Determine the [x, y] coordinate at the center of the cell enclosing the given text.  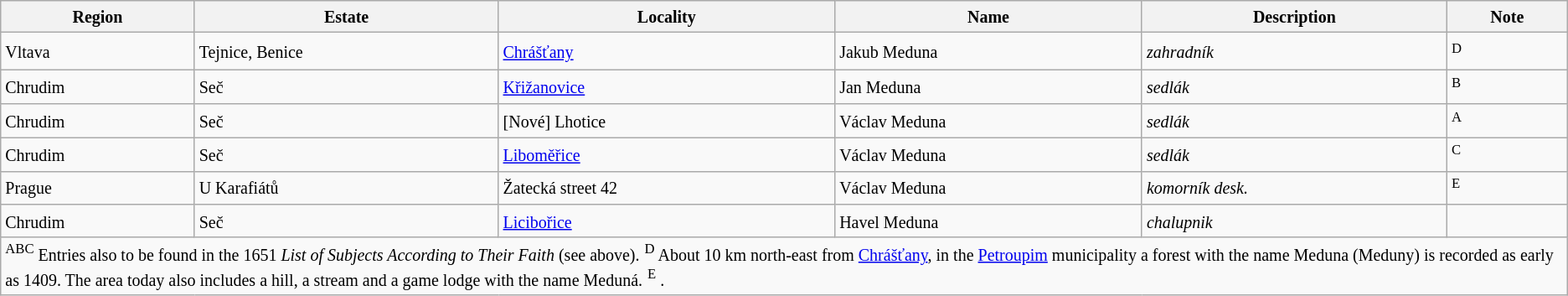
Liboměřice [667, 154]
Žatecká street 42 [667, 188]
Estate [347, 17]
Region [97, 17]
Jakub Meduna [988, 52]
Křižanovice [667, 86]
D [1507, 52]
Vltava [97, 52]
Tejnice, Benice [347, 52]
B [1507, 86]
Havel Meduna [988, 221]
C [1507, 154]
E [1507, 188]
[Nové] Lhotice [667, 121]
komorník desk. [1294, 188]
Chrášťany [667, 52]
chalupnik [1294, 221]
Name [988, 17]
Prague [97, 188]
Jan Meduna [988, 86]
A [1507, 121]
Note [1507, 17]
U Karafiátů [347, 188]
Licibořice [667, 221]
Locality [667, 17]
zahradník [1294, 52]
Description [1294, 17]
